Identify which cell holds the provided text, then report its [X, Y] central coordinate. 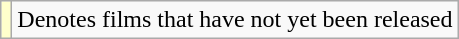
Denotes films that have not yet been released [235, 20]
